Output the (X, Y) coordinate of the center of the cell containing the given text.  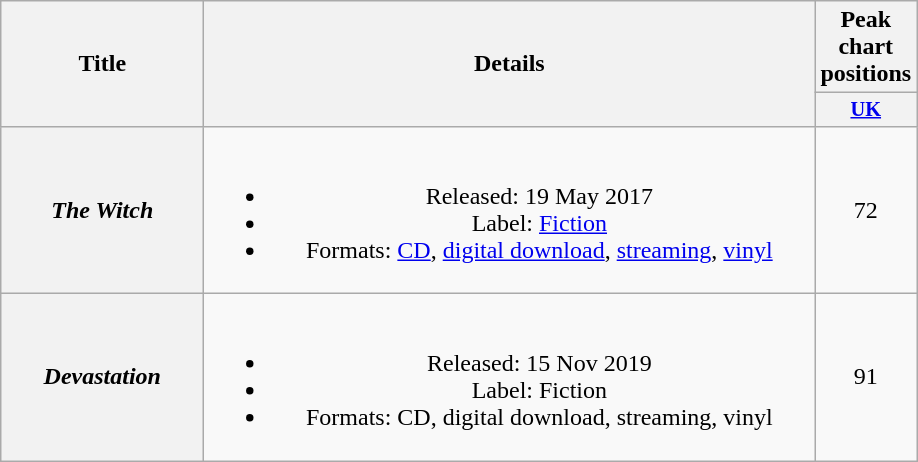
The Witch (102, 210)
72 (866, 210)
91 (866, 378)
Details (510, 64)
UK (866, 110)
Released: 19 May 2017Label: FictionFormats: CD, digital download, streaming, vinyl (510, 210)
Peak chart positions (866, 47)
Released: 15 Nov 2019Label: FictionFormats: CD, digital download, streaming, vinyl (510, 378)
Title (102, 64)
Devastation (102, 378)
